Extract the (x, y) coordinate from the center of the cell holding the provided text.  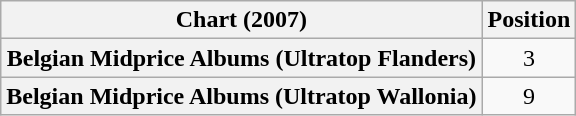
3 (529, 58)
9 (529, 96)
Chart (2007) (242, 20)
Position (529, 20)
Belgian Midprice Albums (Ultratop Flanders) (242, 58)
Belgian Midprice Albums (Ultratop Wallonia) (242, 96)
